Output the [X, Y] coordinate of the center of the cell containing the given text.  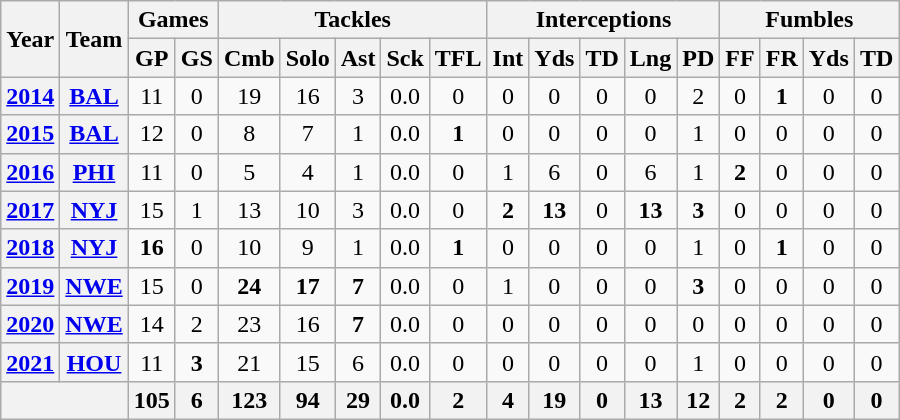
2020 [30, 324]
2019 [30, 286]
Int [508, 58]
29 [358, 400]
Games [173, 20]
14 [152, 324]
TFL [458, 58]
2021 [30, 362]
23 [249, 324]
Interceptions [604, 20]
PD [698, 58]
HOU [94, 362]
Lng [650, 58]
Ast [358, 58]
9 [308, 248]
2014 [30, 96]
123 [249, 400]
8 [249, 134]
Team [94, 39]
GS [196, 58]
PHI [94, 172]
2015 [30, 134]
105 [152, 400]
5 [249, 172]
17 [308, 286]
24 [249, 286]
Year [30, 39]
Tackles [352, 20]
FR [782, 58]
21 [249, 362]
2017 [30, 210]
FF [740, 58]
Cmb [249, 58]
Solo [308, 58]
94 [308, 400]
2016 [30, 172]
GP [152, 58]
Sck [405, 58]
Fumbles [810, 20]
2018 [30, 248]
